Detect which cell encompasses the target text, then output its [x, y] center coordinate. 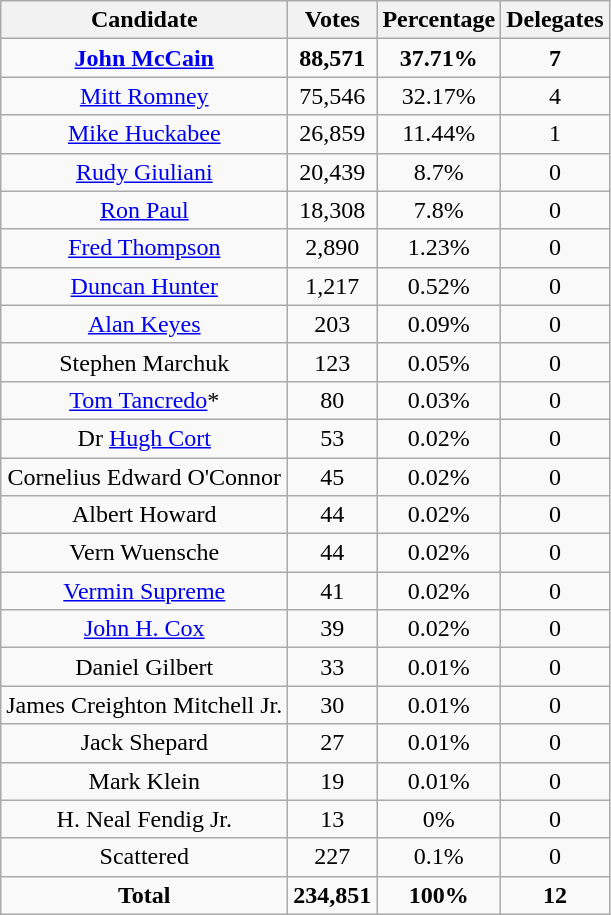
James Creighton Mitchell Jr. [144, 705]
Rudy Giuliani [144, 172]
Delegates [555, 20]
Ron Paul [144, 210]
53 [332, 438]
19 [332, 781]
1,217 [332, 286]
John H. Cox [144, 629]
Dr Hugh Cort [144, 438]
45 [332, 477]
0% [439, 819]
Alan Keyes [144, 324]
234,851 [332, 895]
33 [332, 667]
Mitt Romney [144, 96]
26,859 [332, 134]
Cornelius Edward O'Connor [144, 477]
0.1% [439, 857]
Percentage [439, 20]
7 [555, 58]
Scattered [144, 857]
20,439 [332, 172]
Votes [332, 20]
80 [332, 400]
John McCain [144, 58]
Tom Tancredo* [144, 400]
18,308 [332, 210]
H. Neal Fendig Jr. [144, 819]
37.71% [439, 58]
2,890 [332, 248]
8.7% [439, 172]
88,571 [332, 58]
Vern Wuensche [144, 553]
Fred Thompson [144, 248]
4 [555, 96]
75,546 [332, 96]
13 [332, 819]
100% [439, 895]
Daniel Gilbert [144, 667]
Albert Howard [144, 515]
0.05% [439, 362]
1 [555, 134]
32.17% [439, 96]
Candidate [144, 20]
11.44% [439, 134]
12 [555, 895]
41 [332, 591]
0.09% [439, 324]
1.23% [439, 248]
Duncan Hunter [144, 286]
0.52% [439, 286]
Mike Huckabee [144, 134]
Jack Shepard [144, 743]
Stephen Marchuk [144, 362]
30 [332, 705]
0.03% [439, 400]
27 [332, 743]
39 [332, 629]
7.8% [439, 210]
Mark Klein [144, 781]
Total [144, 895]
227 [332, 857]
123 [332, 362]
Vermin Supreme [144, 591]
203 [332, 324]
